Capture the cell that displays the provided text and extract its [x, y] central coordinate. 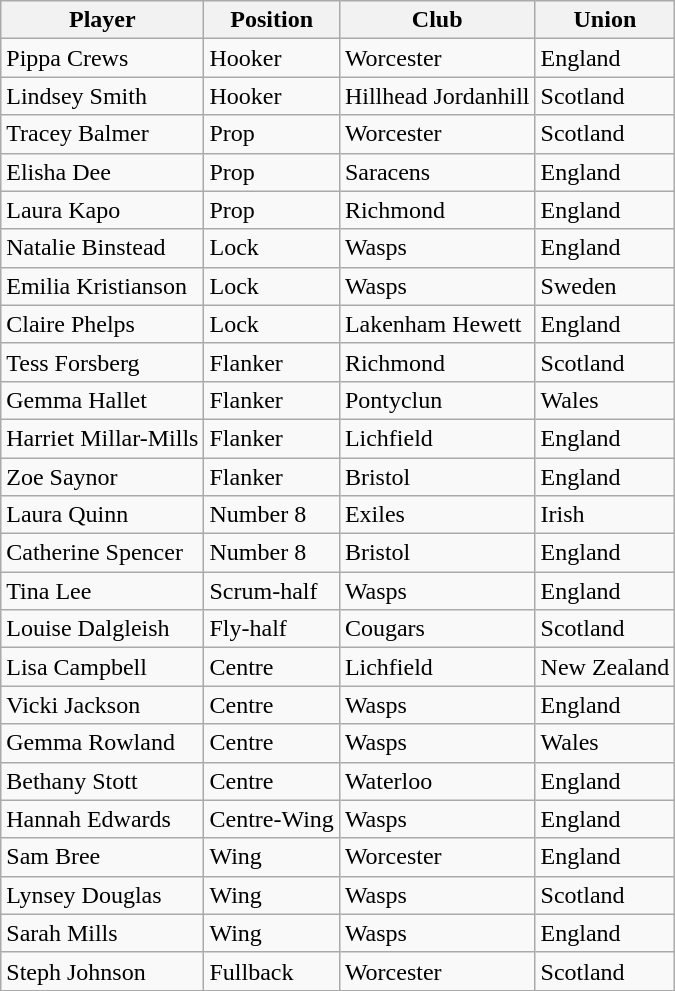
Gemma Rowland [102, 743]
Hillhead Jordanhill [437, 96]
Sarah Mills [102, 933]
Lynsey Douglas [102, 895]
Gemma Hallet [102, 400]
New Zealand [605, 667]
Fly-half [272, 629]
Claire Phelps [102, 324]
Sweden [605, 286]
Lakenham Hewett [437, 324]
Vicki Jackson [102, 705]
Position [272, 20]
Cougars [437, 629]
Tess Forsberg [102, 362]
Waterloo [437, 781]
Sam Bree [102, 857]
Lindsey Smith [102, 96]
Lisa Campbell [102, 667]
Emilia Kristianson [102, 286]
Scrum-half [272, 591]
Hannah Edwards [102, 819]
Saracens [437, 172]
Pippa Crews [102, 58]
Fullback [272, 971]
Louise Dalgleish [102, 629]
Player [102, 20]
Laura Kapo [102, 210]
Irish [605, 515]
Catherine Spencer [102, 553]
Harriet Millar-Mills [102, 438]
Pontyclun [437, 400]
Tina Lee [102, 591]
Elisha Dee [102, 172]
Laura Quinn [102, 515]
Steph Johnson [102, 971]
Natalie Binstead [102, 248]
Bethany Stott [102, 781]
Club [437, 20]
Tracey Balmer [102, 134]
Zoe Saynor [102, 477]
Exiles [437, 515]
Centre-Wing [272, 819]
Union [605, 20]
